Return (X, Y) of the center of cell containing provided text 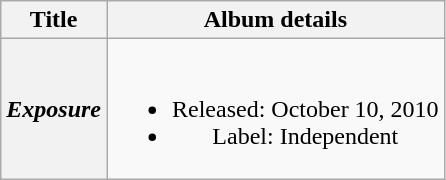
Exposure (54, 109)
Album details (275, 20)
Released: October 10, 2010Label: Independent (275, 109)
Title (54, 20)
